Extract the (X, Y) coordinate from the center of the cell holding the provided text.  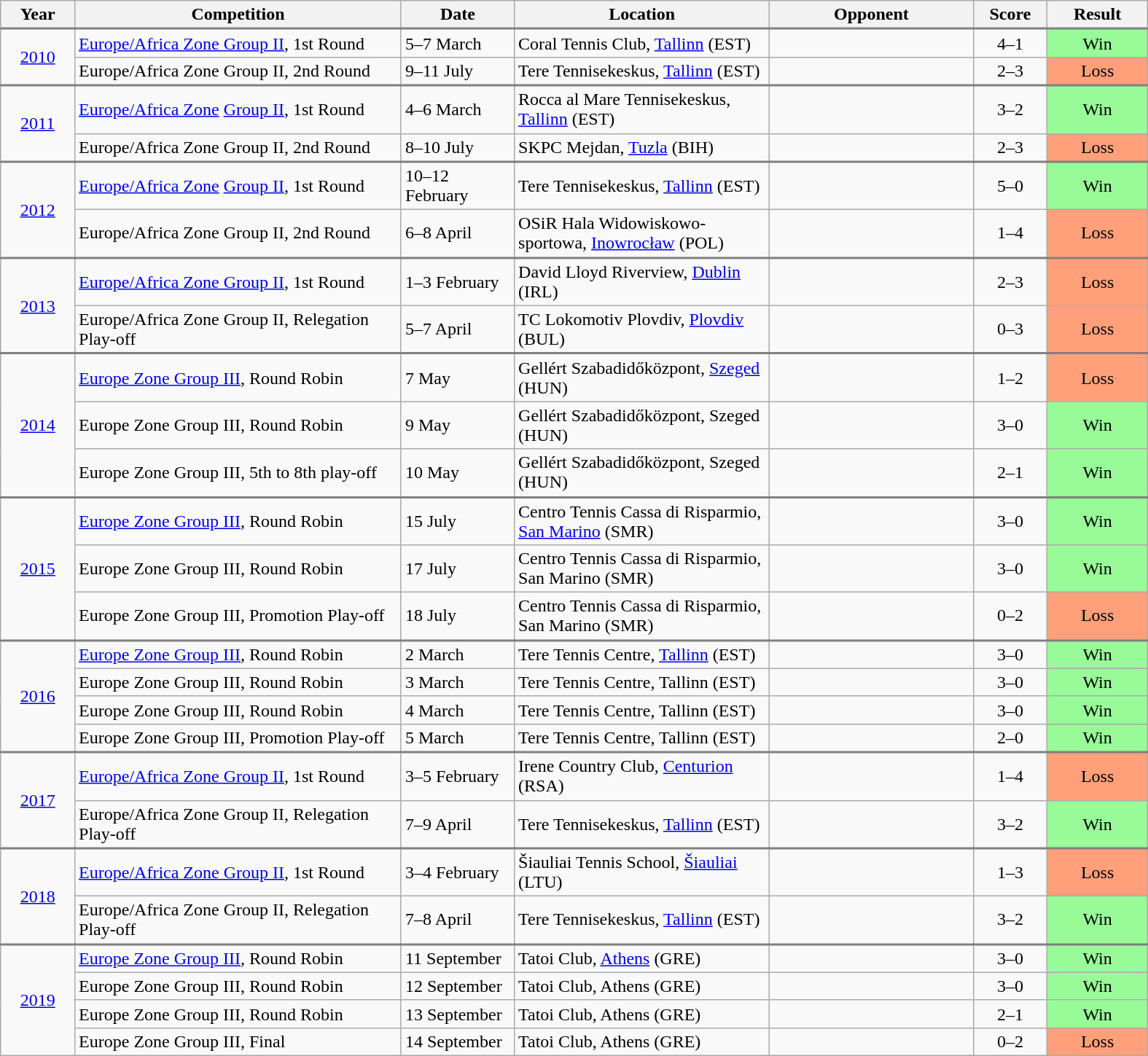
9 May (458, 426)
2015 (38, 568)
12 September (458, 986)
1–3 (1010, 872)
11 September (458, 958)
Europe Zone Group III, 5th to 8th play-off (238, 473)
Date (458, 15)
2–0 (1010, 738)
Result (1098, 15)
2018 (38, 896)
Coral Tennis Club, Tallinn (EST) (642, 44)
2012 (38, 210)
8–10 July (458, 147)
18 July (458, 617)
Europe Zone Group III, Final (238, 1041)
3–5 February (458, 776)
Year (38, 15)
2010 (38, 58)
Competition (238, 15)
OSiR Hala Widowiskowo-sportowa, Inowrocław (POL) (642, 234)
7 May (458, 378)
5–0 (1010, 186)
Location (642, 15)
5–7 April (458, 329)
2013 (38, 305)
4–6 March (458, 109)
10–12 February (458, 186)
15 July (458, 521)
Rocca al Mare Tennisekeskus, Tallinn (EST) (642, 109)
7–8 April (458, 920)
2019 (38, 1000)
2 March (458, 654)
17 July (458, 568)
Opponent (872, 15)
3–4 February (458, 872)
10 May (458, 473)
Score (1010, 15)
SKPC Mejdan, Tuzla (BIH) (642, 147)
0–3 (1010, 329)
7–9 April (458, 824)
4 March (458, 710)
Irene Country Club, Centurion (RSA) (642, 776)
6–8 April (458, 234)
5 March (458, 738)
1–3 February (458, 281)
David Lloyd Riverview, Dublin (IRL) (642, 281)
14 September (458, 1041)
3 March (458, 682)
9–11 July (458, 71)
2014 (38, 426)
1–2 (1010, 378)
2017 (38, 800)
5–7 March (458, 44)
4–1 (1010, 44)
Šiauliai Tennis School, Šiauliai (LTU) (642, 872)
2016 (38, 696)
13 September (458, 1014)
2011 (38, 124)
TC Lokomotiv Plovdiv, Plovdiv (BUL) (642, 329)
